Return the [x, y] coordinate for the center point of the cell that contains the specified text.  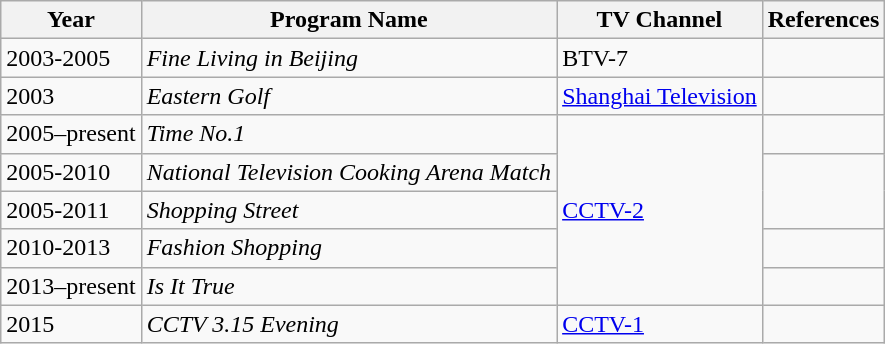
CCTV-2 [660, 210]
CCTV-1 [660, 324]
Year [71, 20]
Is It True [349, 286]
Shanghai Television [660, 96]
Eastern Golf [349, 96]
National Television Cooking Arena Match [349, 172]
BTV-7 [660, 58]
2010-2013 [71, 248]
References [824, 20]
2005-2010 [71, 172]
TV Channel [660, 20]
Fine Living in Beijing [349, 58]
2015 [71, 324]
Fashion Shopping [349, 248]
Time No.1 [349, 134]
Shopping Street [349, 210]
2005-2011 [71, 210]
Program Name [349, 20]
2003-2005 [71, 58]
2003 [71, 96]
CCTV 3.15 Evening [349, 324]
2005–present [71, 134]
2013–present [71, 286]
